Locate the cell with the specified text and output its (x, y) center coordinate. 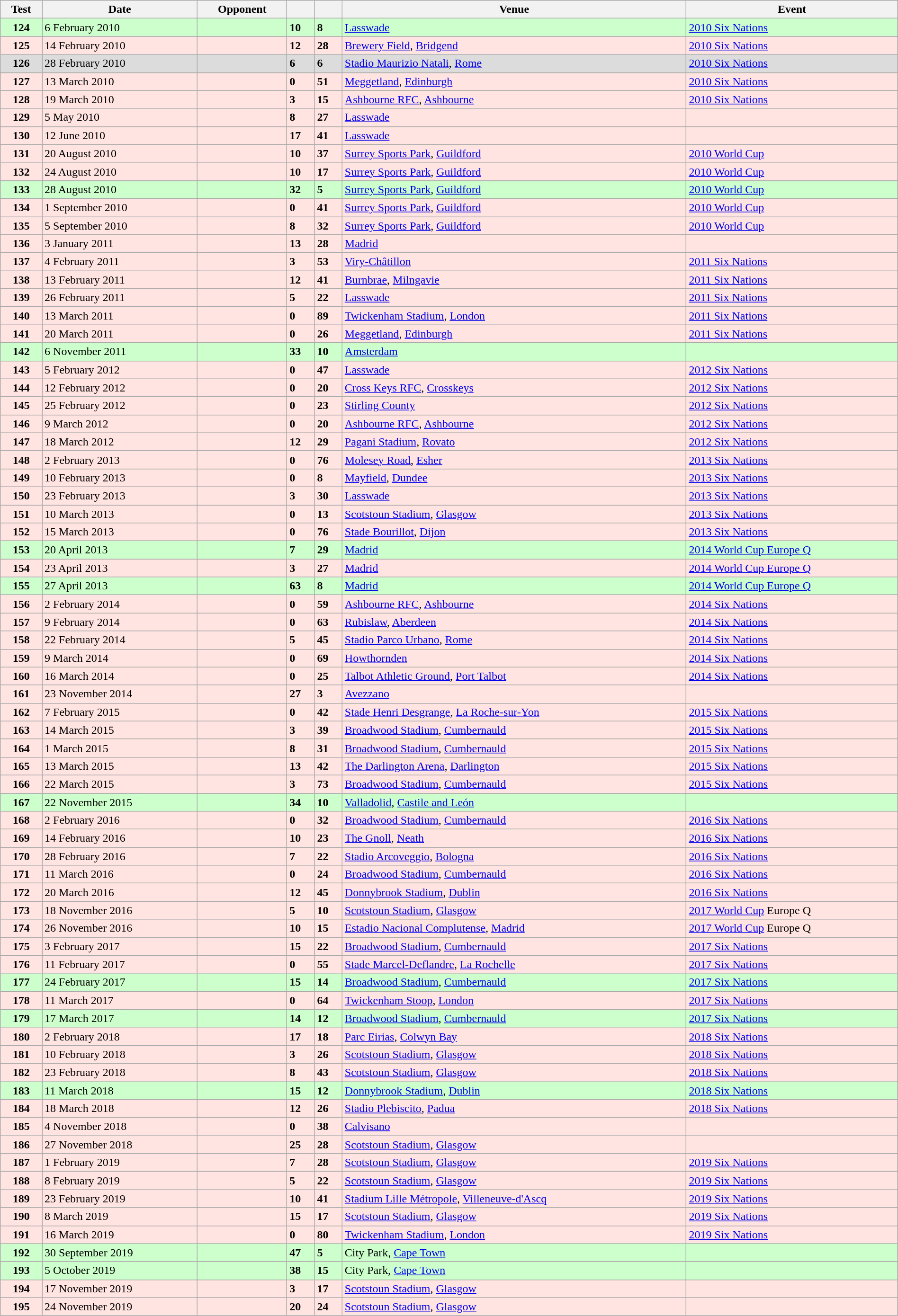
Molesey Road, Esher (514, 460)
180 (21, 1036)
147 (21, 442)
168 (21, 820)
183 (21, 1090)
133 (21, 189)
20 March 2016 (120, 892)
2 February 2018 (120, 1036)
1 March 2015 (120, 748)
5 May 2010 (120, 117)
20 August 2010 (120, 153)
174 (21, 928)
164 (21, 748)
Pagani Stadium, Rovato (514, 442)
141 (21, 334)
80 (328, 1235)
Mayfield, Dundee (514, 478)
The Gnoll, Neath (514, 838)
33 (301, 352)
6 November 2011 (120, 352)
Calvisano (514, 1127)
1 February 2019 (120, 1163)
2 February 2014 (120, 604)
140 (21, 316)
170 (21, 856)
Avezzano (514, 694)
155 (21, 586)
16 March 2019 (120, 1235)
20 March 2011 (120, 334)
Stadium Lille Métropole, Villeneuve-d'Ascq (514, 1199)
Date (120, 9)
178 (21, 1000)
Stadio Arcoveggio, Bologna (514, 856)
26 November 2016 (120, 928)
167 (21, 802)
134 (21, 207)
37 (328, 153)
190 (21, 1217)
Event (792, 9)
4 November 2018 (120, 1127)
159 (21, 658)
177 (21, 982)
59 (328, 604)
148 (21, 460)
136 (21, 244)
24 August 2010 (120, 171)
12 February 2012 (120, 388)
Opponent (242, 9)
188 (21, 1181)
175 (21, 946)
151 (21, 514)
7 February 2015 (120, 712)
19 March 2010 (120, 99)
Venue (514, 9)
195 (21, 1307)
173 (21, 910)
184 (21, 1109)
125 (21, 45)
The Darlington Arena, Darlington (514, 766)
172 (21, 892)
23 February 2018 (120, 1072)
13 March 2010 (120, 81)
18 March 2012 (120, 442)
25 February 2012 (120, 406)
2 February 2013 (120, 460)
165 (21, 766)
130 (21, 135)
26 February 2011 (120, 298)
Amsterdam (514, 352)
Stadio Maurizio Natali, Rome (514, 63)
89 (328, 316)
22 March 2015 (120, 784)
3 February 2017 (120, 946)
Cross Keys RFC, Crosskeys (514, 388)
10 February 2018 (120, 1054)
8 March 2019 (120, 1217)
8 February 2019 (120, 1181)
Test (21, 9)
18 November 2016 (120, 910)
14 March 2015 (120, 730)
163 (21, 730)
9 February 2014 (120, 622)
5 September 2010 (120, 226)
5 October 2019 (120, 1271)
139 (21, 298)
30 (328, 496)
Stirling County (514, 406)
51 (328, 81)
Valladolid, Castile and León (514, 802)
27 November 2018 (120, 1145)
138 (21, 280)
Brewery Field, Bridgend (514, 45)
152 (21, 532)
17 November 2019 (120, 1289)
161 (21, 694)
55 (328, 964)
43 (328, 1072)
179 (21, 1018)
144 (21, 388)
28 February 2016 (120, 856)
17 March 2017 (120, 1018)
2 February 2016 (120, 820)
Talbot Athletic Ground, Port Talbot (514, 676)
132 (21, 171)
9 March 2014 (120, 658)
137 (21, 262)
193 (21, 1271)
14 February 2016 (120, 838)
127 (21, 81)
160 (21, 676)
Stadio Plebiscito, Padua (514, 1109)
Stade Henri Desgrange, La Roche-sur-Yon (514, 712)
39 (328, 730)
53 (328, 262)
156 (21, 604)
11 February 2017 (120, 964)
10 February 2013 (120, 478)
22 November 2015 (120, 802)
6 February 2010 (120, 27)
13 February 2011 (120, 280)
192 (21, 1253)
69 (328, 658)
64 (328, 1000)
150 (21, 496)
23 February 2019 (120, 1199)
5 February 2012 (120, 370)
149 (21, 478)
10 March 2013 (120, 514)
135 (21, 226)
143 (21, 370)
128 (21, 99)
Estadio Nacional Complutense, Madrid (514, 928)
169 (21, 838)
Howthornden (514, 658)
185 (21, 1127)
13 March 2015 (120, 766)
189 (21, 1199)
30 September 2019 (120, 1253)
153 (21, 550)
31 (328, 748)
27 April 2013 (120, 586)
24 November 2019 (120, 1307)
157 (21, 622)
3 January 2011 (120, 244)
23 November 2014 (120, 694)
28 August 2010 (120, 189)
Burnbrae, Milngavie (514, 280)
187 (21, 1163)
158 (21, 640)
11 March 2018 (120, 1090)
34 (301, 802)
182 (21, 1072)
171 (21, 874)
Stade Bourillot, Dijon (514, 532)
1 September 2010 (120, 207)
145 (21, 406)
15 March 2013 (120, 532)
Twickenham Stoop, London (514, 1000)
22 February 2014 (120, 640)
23 February 2013 (120, 496)
129 (21, 117)
13 March 2011 (120, 316)
126 (21, 63)
181 (21, 1054)
24 February 2017 (120, 982)
146 (21, 424)
11 March 2017 (120, 1000)
9 March 2012 (120, 424)
23 April 2013 (120, 568)
154 (21, 568)
142 (21, 352)
18 (328, 1036)
28 February 2010 (120, 63)
12 June 2010 (120, 135)
18 March 2018 (120, 1109)
186 (21, 1145)
16 March 2014 (120, 676)
124 (21, 27)
4 February 2011 (120, 262)
176 (21, 964)
194 (21, 1289)
14 February 2010 (120, 45)
162 (21, 712)
131 (21, 153)
Stadio Parco Urbano, Rome (514, 640)
Parc Eirias, Colwyn Bay (514, 1036)
191 (21, 1235)
166 (21, 784)
11 March 2016 (120, 874)
Viry-Châtillon (514, 262)
Stade Marcel-Deflandre, La Rochelle (514, 964)
Rubislaw, Aberdeen (514, 622)
20 April 2013 (120, 550)
73 (328, 784)
